Find where the given text appears and provide that cell's center as [x, y] coordinate. 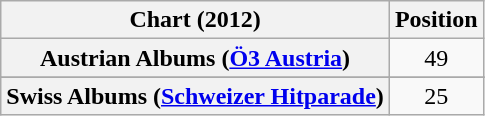
Austrian Albums (Ö3 Austria) [196, 58]
Position [436, 20]
Chart (2012) [196, 20]
49 [436, 58]
25 [436, 96]
Swiss Albums (Schweizer Hitparade) [196, 96]
